Provide the (x, y) coordinate of the cell's center where the given text is located.  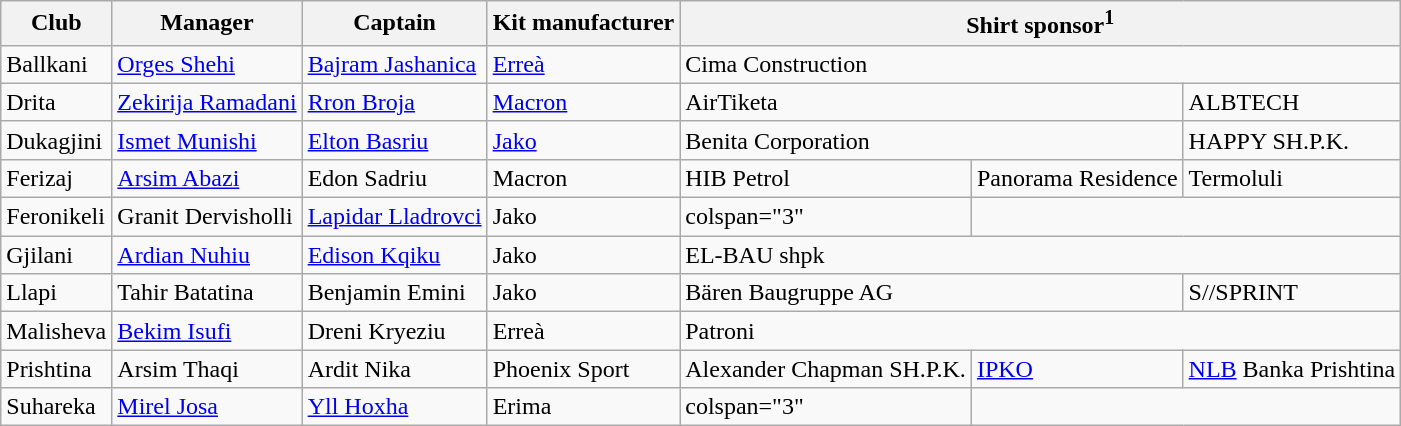
Prishtina (56, 369)
HAPPY SH.P.K. (1292, 140)
Kit manufacturer (584, 24)
IPKO (1077, 369)
Shirt sponsor1 (1040, 24)
Llapi (56, 293)
Bajram Jashanica (394, 64)
Panorama Residence (1077, 178)
S//SPRINT (1292, 293)
Zekirija Ramadani (207, 102)
Drita (56, 102)
Erima (584, 407)
Club (56, 24)
Ardian Nuhiu (207, 255)
Feronikeli (56, 217)
Dreni Kryeziu (394, 331)
Edison Kqiku (394, 255)
Ardit Nika (394, 369)
Cima Construction (1040, 64)
Alexander Chapman SH.P.K. (826, 369)
Elton Basriu (394, 140)
Ferizaj (56, 178)
NLB Banka Prishtina (1292, 369)
EL-BAU shpk (1040, 255)
Gjilani (56, 255)
Mirel Josa (207, 407)
Lapidar Lladrovci (394, 217)
Suhareka (56, 407)
Edon Sadriu (394, 178)
ALBTECH (1292, 102)
Ismet Munishi (207, 140)
Rron Broja (394, 102)
Orges Shehi (207, 64)
Dukagjini (56, 140)
AirTiketa (932, 102)
Bären Baugruppe AG (932, 293)
Ballkani (56, 64)
Benjamin Emini (394, 293)
Benita Corporation (932, 140)
Phoenix Sport (584, 369)
Yll Hoxha (394, 407)
Bekim Isufi (207, 331)
Tahir Batatina (207, 293)
Malisheva (56, 331)
Termoluli (1292, 178)
Arsim Thaqi (207, 369)
Granit Dervisholli (207, 217)
Arsim Abazi (207, 178)
Manager (207, 24)
HIB Petrol (826, 178)
Captain (394, 24)
Patroni (1040, 331)
